Pinpoint the cell where the given text exists, returning its (X, Y) midpoint coordinate. 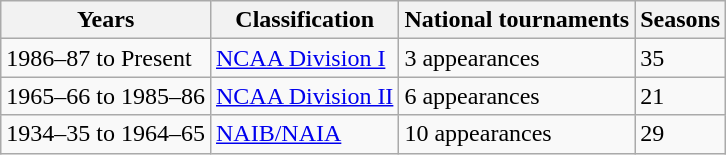
NAIB/NAIA (304, 134)
1934–35 to 1964–65 (106, 134)
3 appearances (517, 58)
National tournaments (517, 20)
Years (106, 20)
29 (680, 134)
1986–87 to Present (106, 58)
6 appearances (517, 96)
NCAA Division II (304, 96)
35 (680, 58)
1965–66 to 1985–86 (106, 96)
Classification (304, 20)
21 (680, 96)
NCAA Division I (304, 58)
Seasons (680, 20)
10 appearances (517, 134)
